Detect which cell encompasses the target text, then output its [x, y] center coordinate. 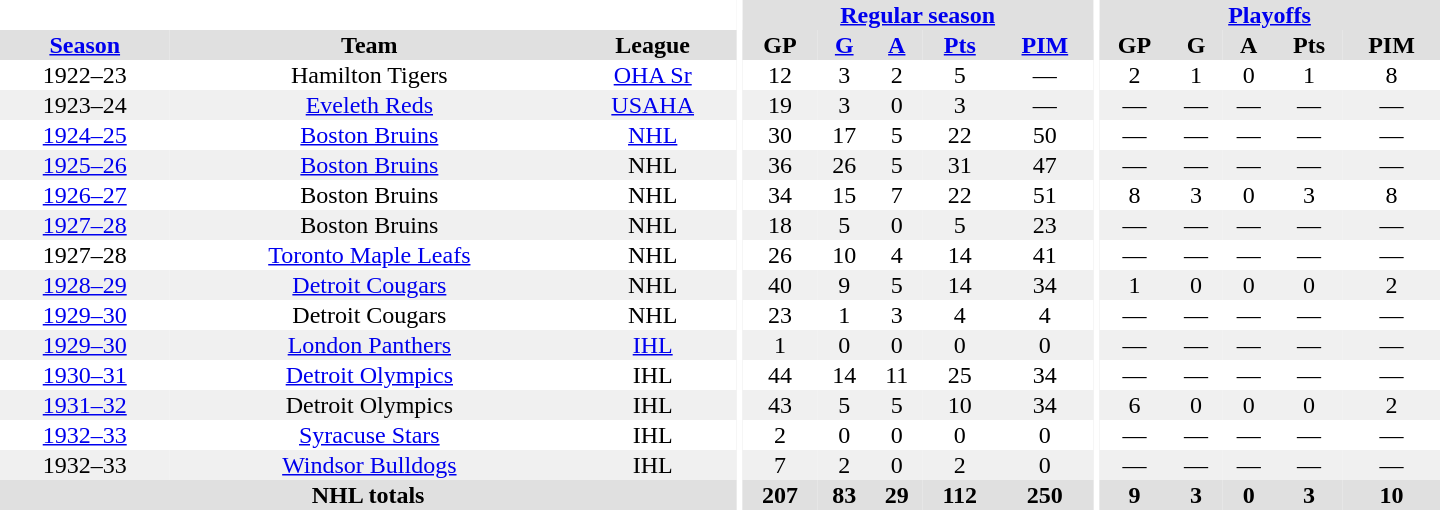
29 [898, 495]
NHL totals [368, 495]
Season [84, 45]
USAHA [652, 105]
47 [1044, 165]
6 [1134, 405]
25 [960, 375]
1925–26 [84, 165]
1931–32 [84, 405]
1928–29 [84, 285]
44 [780, 375]
Syracuse Stars [369, 435]
11 [898, 375]
Playoffs [1270, 15]
31 [960, 165]
51 [1044, 195]
Toronto Maple Leafs [369, 255]
207 [780, 495]
12 [780, 75]
1926–27 [84, 195]
112 [960, 495]
50 [1044, 135]
OHA Sr [652, 75]
Regular season [918, 15]
Team [369, 45]
40 [780, 285]
League [652, 45]
17 [844, 135]
1922–23 [84, 75]
1930–31 [84, 375]
18 [780, 225]
19 [780, 105]
15 [844, 195]
43 [780, 405]
1923–24 [84, 105]
41 [1044, 255]
Windsor Bulldogs [369, 465]
Eveleth Reds [369, 105]
1924–25 [84, 135]
250 [1044, 495]
London Panthers [369, 345]
83 [844, 495]
30 [780, 135]
Hamilton Tigers [369, 75]
36 [780, 165]
